Capture the cell that displays the provided text and extract its [x, y] central coordinate. 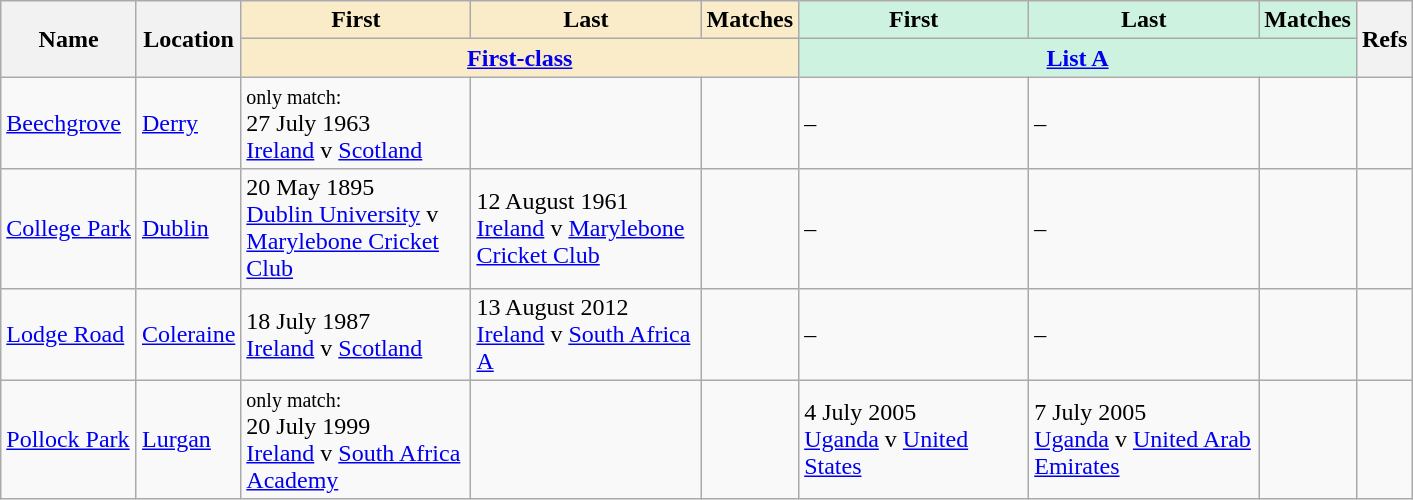
First-class [520, 58]
only match:20 July 1999Ireland v South Africa Academy [356, 440]
Name [69, 39]
List A [1078, 58]
Location [188, 39]
18 July 1987Ireland v Scotland [356, 334]
Pollock Park [69, 440]
Derry [188, 123]
Refs [1384, 39]
20 May 1895Dublin University v Marylebone Cricket Club [356, 228]
Lodge Road [69, 334]
College Park [69, 228]
Lurgan [188, 440]
Coleraine [188, 334]
only match:27 July 1963Ireland v Scotland [356, 123]
7 July 2005Uganda v United Arab Emirates [1144, 440]
Beechgrove [69, 123]
4 July 2005Uganda v United States [914, 440]
12 August 1961Ireland v Marylebone Cricket Club [586, 228]
Dublin [188, 228]
13 August 2012Ireland v South Africa A [586, 334]
